Return [X, Y] of the center of cell containing provided text 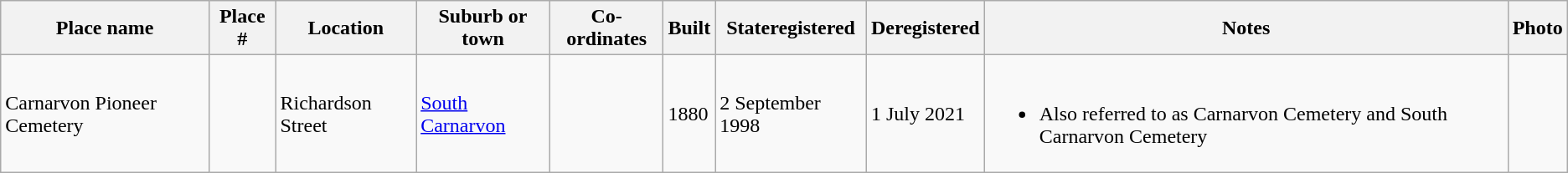
2 September 1998 [791, 114]
Photo [1538, 28]
Stateregistered [791, 28]
1880 [689, 114]
Deregistered [925, 28]
Carnarvon Pioneer Cemetery [106, 114]
Built [689, 28]
Place # [243, 28]
Place name [106, 28]
Location [346, 28]
Richardson Street [346, 114]
Notes [1246, 28]
Suburb or town [483, 28]
1 July 2021 [925, 114]
Also referred to as Carnarvon Cemetery and South Carnarvon Cemetery [1246, 114]
Co-ordinates [606, 28]
South Carnarvon [483, 114]
